Search for the cell housing the specified text and yield its [X, Y] center coordinate. 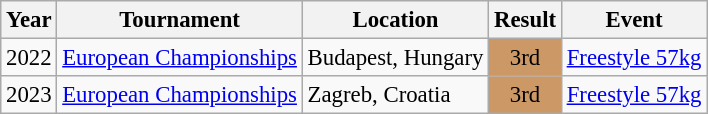
Budapest, Hungary [395, 58]
Event [634, 20]
Year [29, 20]
2023 [29, 95]
Tournament [180, 20]
Location [395, 20]
Result [526, 20]
2022 [29, 58]
Zagreb, Croatia [395, 95]
